Output the [X, Y] coordinate of the center of the cell containing the given text.  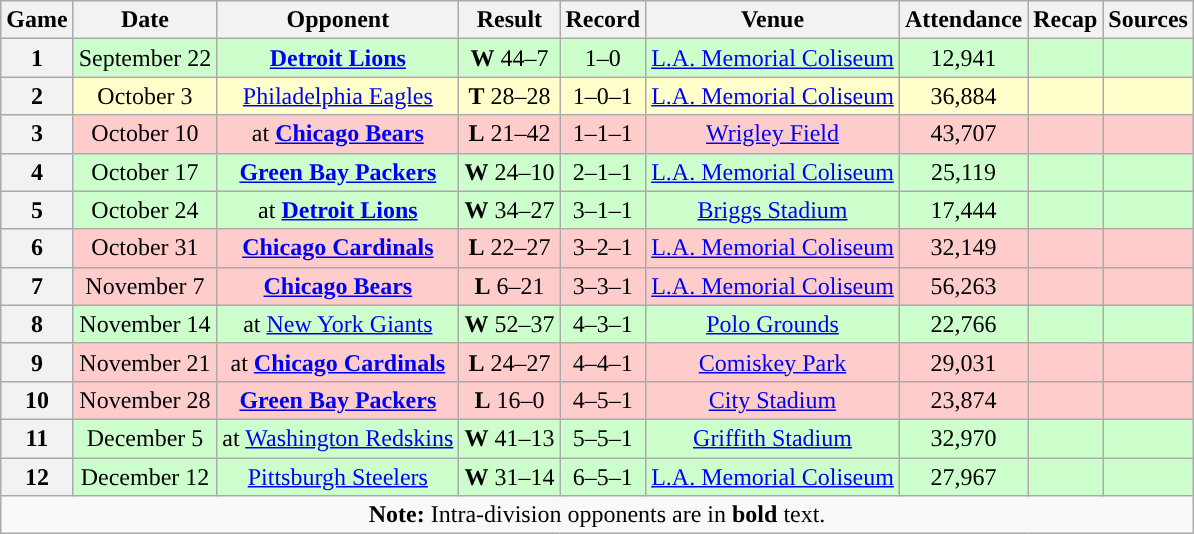
Result [510, 20]
3–3–1 [603, 286]
November 28 [145, 400]
W 31–14 [510, 477]
1–0 [603, 58]
Griffith Stadium [773, 438]
25,119 [963, 172]
56,263 [963, 286]
October 10 [145, 134]
at Washington Redskins [338, 438]
W 41–13 [510, 438]
W 34–27 [510, 210]
W 52–37 [510, 324]
T 28–28 [510, 96]
Recap [1066, 20]
W 24–10 [510, 172]
Detroit Lions [338, 58]
November 7 [145, 286]
Attendance [963, 20]
December 5 [145, 438]
L 24–27 [510, 362]
Wrigley Field [773, 134]
Date [145, 20]
L 21–42 [510, 134]
12 [37, 477]
Venue [773, 20]
32,149 [963, 248]
Game [37, 20]
10 [37, 400]
6 [37, 248]
October 24 [145, 210]
at New York Giants [338, 324]
43,707 [963, 134]
9 [37, 362]
October 3 [145, 96]
5 [37, 210]
Pittsburgh Steelers [338, 477]
2–1–1 [603, 172]
17,444 [963, 210]
4–4–1 [603, 362]
September 22 [145, 58]
Chicago Bears [338, 286]
Sources [1148, 20]
22,766 [963, 324]
Briggs Stadium [773, 210]
23,874 [963, 400]
L 16–0 [510, 400]
3–2–1 [603, 248]
November 21 [145, 362]
L 6–21 [510, 286]
3 [37, 134]
November 14 [145, 324]
5–5–1 [603, 438]
3–1–1 [603, 210]
1–1–1 [603, 134]
4–5–1 [603, 400]
Note: Intra-division opponents are in bold text. [598, 515]
L 22–27 [510, 248]
City Stadium [773, 400]
December 12 [145, 477]
at Chicago Bears [338, 134]
32,970 [963, 438]
27,967 [963, 477]
Comiskey Park [773, 362]
12,941 [963, 58]
W 44–7 [510, 58]
Opponent [338, 20]
Philadelphia Eagles [338, 96]
7 [37, 286]
8 [37, 324]
4–3–1 [603, 324]
October 31 [145, 248]
at Detroit Lions [338, 210]
29,031 [963, 362]
1–0–1 [603, 96]
Chicago Cardinals [338, 248]
4 [37, 172]
October 17 [145, 172]
6–5–1 [603, 477]
11 [37, 438]
2 [37, 96]
36,884 [963, 96]
Polo Grounds [773, 324]
at Chicago Cardinals [338, 362]
Record [603, 20]
1 [37, 58]
